Extract the [x, y] coordinate from the center of the cell holding the provided text.  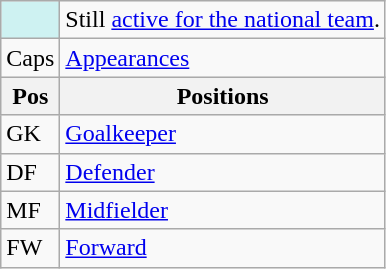
MF [30, 210]
GK [30, 134]
Defender [223, 172]
Caps [30, 58]
Pos [30, 96]
Midfielder [223, 210]
Goalkeeper [223, 134]
DF [30, 172]
Forward [223, 248]
Still active for the national team. [223, 20]
Appearances [223, 58]
Positions [223, 96]
FW [30, 248]
